Pinpoint the cell where the given text exists, returning its [x, y] midpoint coordinate. 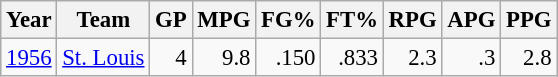
PPG [529, 20]
FT% [352, 20]
St. Louis [104, 58]
4 [171, 58]
RPG [412, 20]
Year [29, 20]
2.8 [529, 58]
FG% [288, 20]
GP [171, 20]
1956 [29, 58]
.833 [352, 58]
MPG [224, 20]
9.8 [224, 58]
.3 [472, 58]
APG [472, 20]
Team [104, 20]
2.3 [412, 58]
.150 [288, 58]
